Locate the cell with the specified text and output its [x, y] center coordinate. 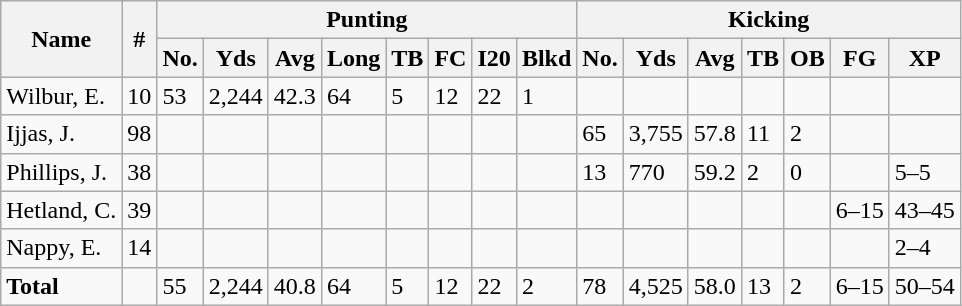
38 [140, 172]
Blkd [546, 58]
59.2 [714, 172]
Ijjas, J. [62, 134]
0 [807, 172]
770 [656, 172]
Long [353, 58]
10 [140, 96]
Hetland, C. [62, 210]
98 [140, 134]
4,525 [656, 286]
1 [546, 96]
Phillips, J. [62, 172]
43–45 [924, 210]
42.3 [294, 96]
3,755 [656, 134]
I20 [494, 58]
40.8 [294, 286]
Kicking [768, 20]
11 [762, 134]
# [140, 39]
55 [180, 286]
57.8 [714, 134]
53 [180, 96]
OB [807, 58]
39 [140, 210]
FG [860, 58]
XP [924, 58]
Total [62, 286]
Punting [367, 20]
Nappy, E. [62, 248]
14 [140, 248]
FC [450, 58]
5–5 [924, 172]
65 [600, 134]
2–4 [924, 248]
58.0 [714, 286]
50–54 [924, 286]
Name [62, 39]
78 [600, 286]
Wilbur, E. [62, 96]
